Scan for the cell matching the given text and deliver its [x, y] coordinate at center. 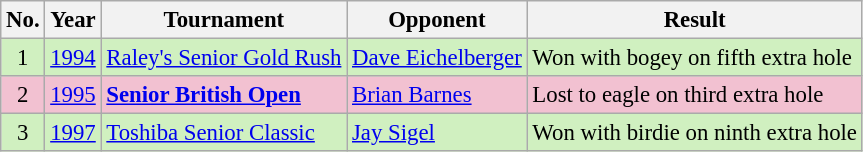
1994 [73, 58]
Result [694, 20]
Won with bogey on fifth extra hole [694, 58]
1997 [73, 133]
1 [23, 58]
Year [73, 20]
Raley's Senior Gold Rush [224, 58]
Brian Barnes [437, 95]
Won with birdie on ninth extra hole [694, 133]
1995 [73, 95]
3 [23, 133]
Dave Eichelberger [437, 58]
Senior British Open [224, 95]
No. [23, 20]
Opponent [437, 20]
Toshiba Senior Classic [224, 133]
Lost to eagle on third extra hole [694, 95]
Jay Sigel [437, 133]
Tournament [224, 20]
2 [23, 95]
